Determine the (x, y) coordinate at the center of the cell enclosing the given text.  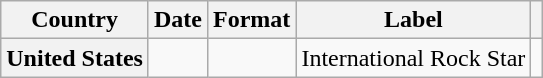
United States (75, 58)
Format (252, 20)
Label (414, 20)
Date (178, 20)
International Rock Star (414, 58)
Country (75, 20)
